Locate the cell with the specified text and output its (x, y) center coordinate. 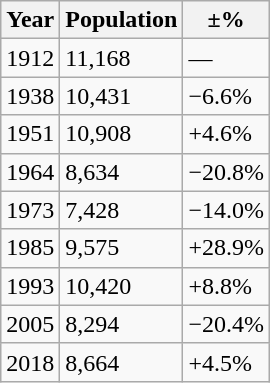
+28.9% (226, 248)
+8.8% (226, 286)
2018 (30, 362)
1985 (30, 248)
1993 (30, 286)
Year (30, 20)
+4.5% (226, 362)
8,664 (122, 362)
−20.8% (226, 172)
±% (226, 20)
1951 (30, 134)
−6.6% (226, 96)
+4.6% (226, 134)
1964 (30, 172)
−14.0% (226, 210)
10,431 (122, 96)
Population (122, 20)
1938 (30, 96)
9,575 (122, 248)
8,294 (122, 324)
2005 (30, 324)
10,420 (122, 286)
11,168 (122, 58)
1912 (30, 58)
— (226, 58)
8,634 (122, 172)
1973 (30, 210)
10,908 (122, 134)
−20.4% (226, 324)
7,428 (122, 210)
